For the text-containing cell, return its midpoint in (X, Y) coordinate format. 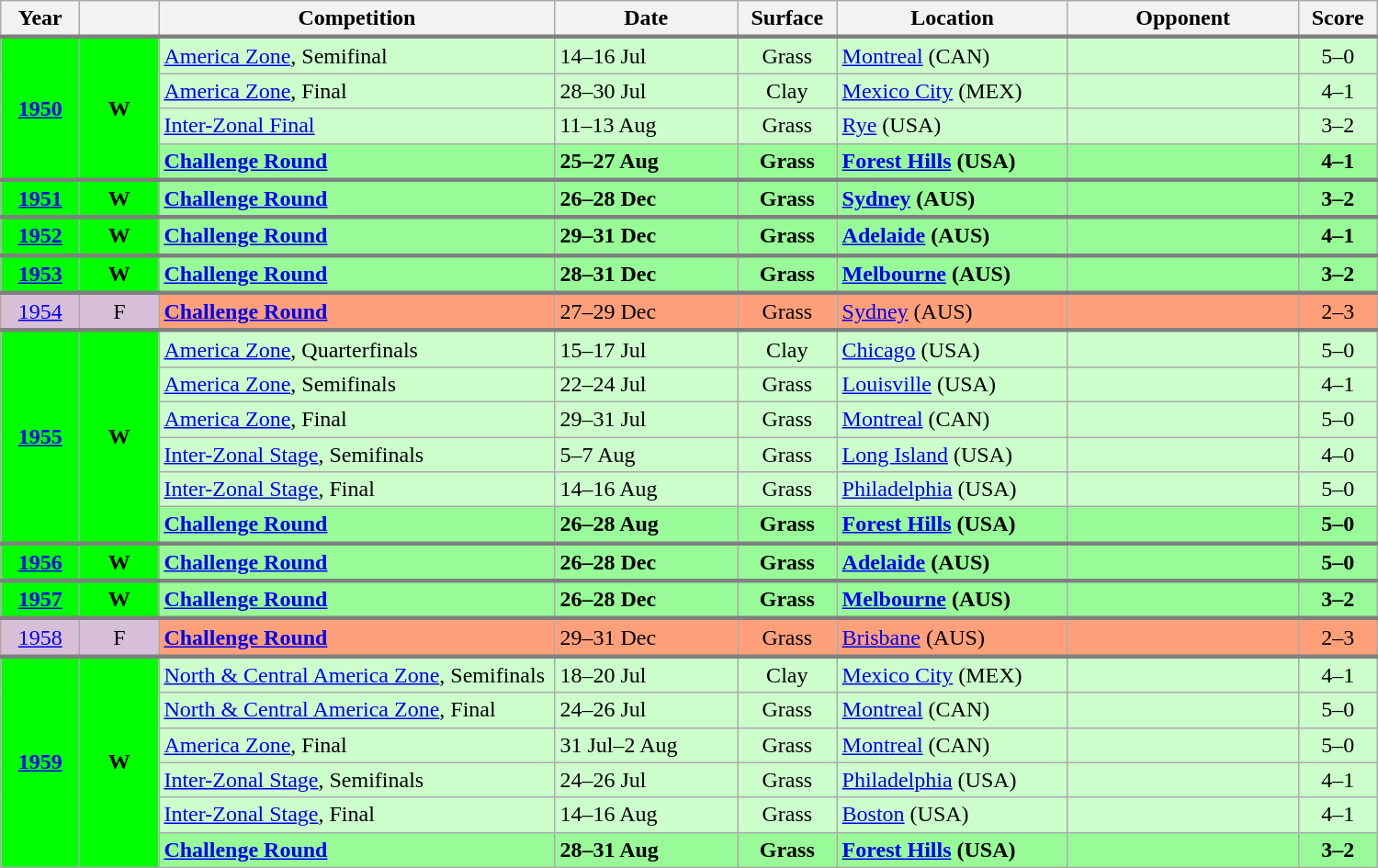
Rye (USA) (952, 126)
1951 (40, 198)
1957 (40, 599)
America Zone, Quarterfinals (356, 349)
27–29 Dec (647, 312)
25–27 Aug (647, 162)
1955 (40, 437)
North & Central America Zone, Semifinals (356, 674)
1954 (40, 312)
28–30 Jul (647, 91)
28–31 Dec (647, 274)
Chicago (USA) (952, 349)
26–28 Aug (647, 525)
1950 (40, 108)
Location (952, 19)
Year (40, 19)
Inter-Zonal Final (356, 126)
28–31 Aug (647, 850)
1956 (40, 562)
14–16 Jul (647, 55)
America Zone, Semifinal (356, 55)
18–20 Jul (647, 674)
Score (1338, 19)
North & Central America Zone, Final (356, 710)
1953 (40, 274)
Date (647, 19)
5–7 Aug (647, 455)
31 Jul–2 Aug (647, 745)
Competition (356, 19)
America Zone, Semifinals (356, 384)
15–17 Jul (647, 349)
Boston (USA) (952, 815)
4–0 (1338, 455)
Surface (786, 19)
1952 (40, 237)
Brisbane (AUS) (952, 637)
Long Island (USA) (952, 455)
1958 (40, 637)
Opponent (1183, 19)
22–24 Jul (647, 384)
1959 (40, 761)
Louisville (USA) (952, 384)
29–31 Jul (647, 419)
11–13 Aug (647, 126)
